Determine the (X, Y) coordinate at the center of the cell enclosing the given text.  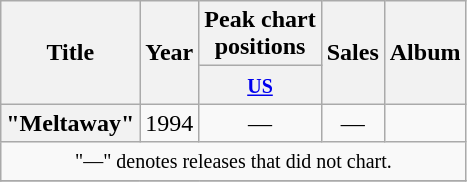
Sales (352, 52)
Album (425, 52)
"Meltaway" (70, 123)
1994 (170, 123)
US (260, 85)
Year (170, 52)
Peak chartpositions (260, 34)
"—" denotes releases that did not chart. (234, 161)
Title (70, 52)
